Return (X, Y) of the center of cell containing provided text 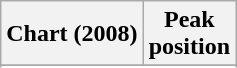
Peakposition (189, 34)
Chart (2008) (72, 34)
